Find where the given text appears and provide that cell's center as [X, Y] coordinate. 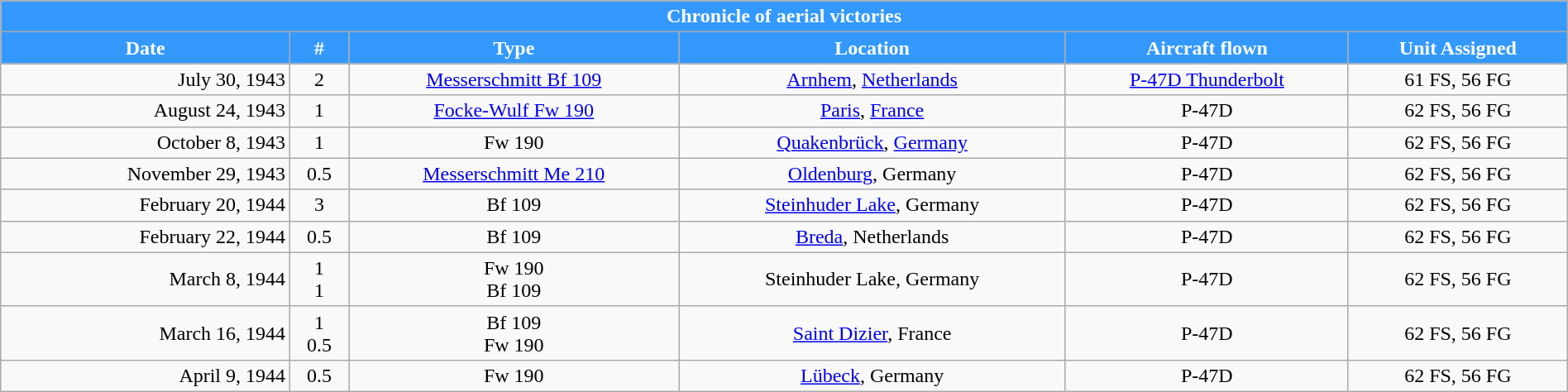
2 [319, 79]
# [319, 48]
November 29, 1943 [146, 174]
11 [319, 280]
Lübeck, Germany [872, 375]
Breda, Netherlands [872, 237]
July 30, 1943 [146, 79]
Aircraft flown [1207, 48]
Saint Dizier, France [872, 332]
March 16, 1944 [146, 332]
Arnhem, Netherlands [872, 79]
Location [872, 48]
Messerschmitt Bf 109 [514, 79]
Chronicle of aerial victories [784, 17]
P-47D Thunderbolt [1207, 79]
Oldenburg, Germany [872, 174]
Messerschmitt Me 210 [514, 174]
October 8, 1943 [146, 142]
61 FS, 56 FG [1457, 79]
3 [319, 205]
Unit Assigned [1457, 48]
Paris, France [872, 111]
Fw 190Bf 109 [514, 280]
Bf 109Fw 190 [514, 332]
Type [514, 48]
Date [146, 48]
Quakenbrück, Germany [872, 142]
Focke-Wulf Fw 190 [514, 111]
February 22, 1944 [146, 237]
August 24, 1943 [146, 111]
April 9, 1944 [146, 375]
10.5 [319, 332]
February 20, 1944 [146, 205]
March 8, 1944 [146, 280]
